Search for the cell housing the specified text and yield its (x, y) center coordinate. 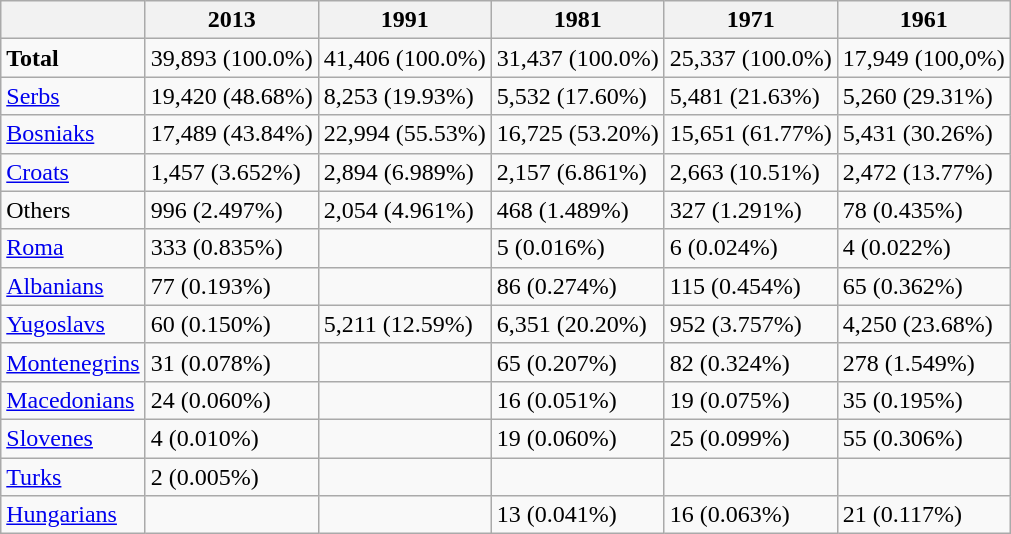
22,994 (55.53%) (404, 134)
115 (0.454%) (750, 286)
78 (0.435%) (924, 210)
5,532 (17.60%) (578, 96)
5,431 (30.26%) (924, 134)
333 (0.835%) (232, 248)
468 (1.489%) (578, 210)
19,420 (48.68%) (232, 96)
4 (0.022%) (924, 248)
5 (0.016%) (578, 248)
Croats (73, 172)
2,894 (6.989%) (404, 172)
Macedonians (73, 400)
31 (0.078%) (232, 362)
77 (0.193%) (232, 286)
5,211 (12.59%) (404, 324)
Others (73, 210)
2 (0.005%) (232, 477)
Roma (73, 248)
Yugoslavs (73, 324)
5,260 (29.31%) (924, 96)
25 (0.099%) (750, 438)
21 (0.117%) (924, 515)
41,406 (100.0%) (404, 58)
16 (0.051%) (578, 400)
Turks (73, 477)
1,457 (3.652%) (232, 172)
1981 (578, 20)
1971 (750, 20)
13 (0.041%) (578, 515)
4,250 (23.68%) (924, 324)
82 (0.324%) (750, 362)
4 (0.010%) (232, 438)
19 (0.075%) (750, 400)
39,893 (100.0%) (232, 58)
996 (2.497%) (232, 210)
2,472 (13.77%) (924, 172)
2,157 (6.861%) (578, 172)
5,481 (21.63%) (750, 96)
16,725 (53.20%) (578, 134)
86 (0.274%) (578, 286)
Total (73, 58)
Montenegrins (73, 362)
Slovenes (73, 438)
6,351 (20.20%) (578, 324)
65 (0.362%) (924, 286)
24 (0.060%) (232, 400)
19 (0.060%) (578, 438)
17,949 (100,0%) (924, 58)
25,337 (100.0%) (750, 58)
8,253 (19.93%) (404, 96)
1961 (924, 20)
278 (1.549%) (924, 362)
1991 (404, 20)
952 (3.757%) (750, 324)
31,437 (100.0%) (578, 58)
327 (1.291%) (750, 210)
2013 (232, 20)
Bosniaks (73, 134)
65 (0.207%) (578, 362)
Albanians (73, 286)
Hungarians (73, 515)
55 (0.306%) (924, 438)
6 (0.024%) (750, 248)
16 (0.063%) (750, 515)
2,054 (4.961%) (404, 210)
15,651 (61.77%) (750, 134)
60 (0.150%) (232, 324)
17,489 (43.84%) (232, 134)
Serbs (73, 96)
35 (0.195%) (924, 400)
2,663 (10.51%) (750, 172)
